Locate the cell with the specified text and output its [x, y] center coordinate. 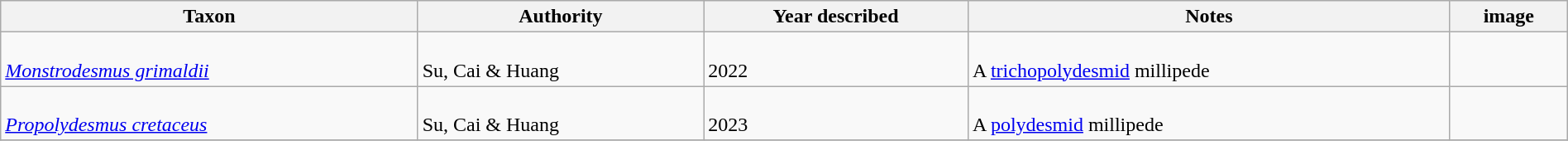
image [1508, 17]
Monstrodesmus grimaldii [209, 60]
Year described [836, 17]
Authority [561, 17]
Propolydesmus cretaceus [209, 113]
2022 [836, 60]
A polydesmid millipede [1209, 113]
Notes [1209, 17]
A trichopolydesmid millipede [1209, 60]
2023 [836, 113]
Taxon [209, 17]
